Locate the cell with the specified text and output its (X, Y) center coordinate. 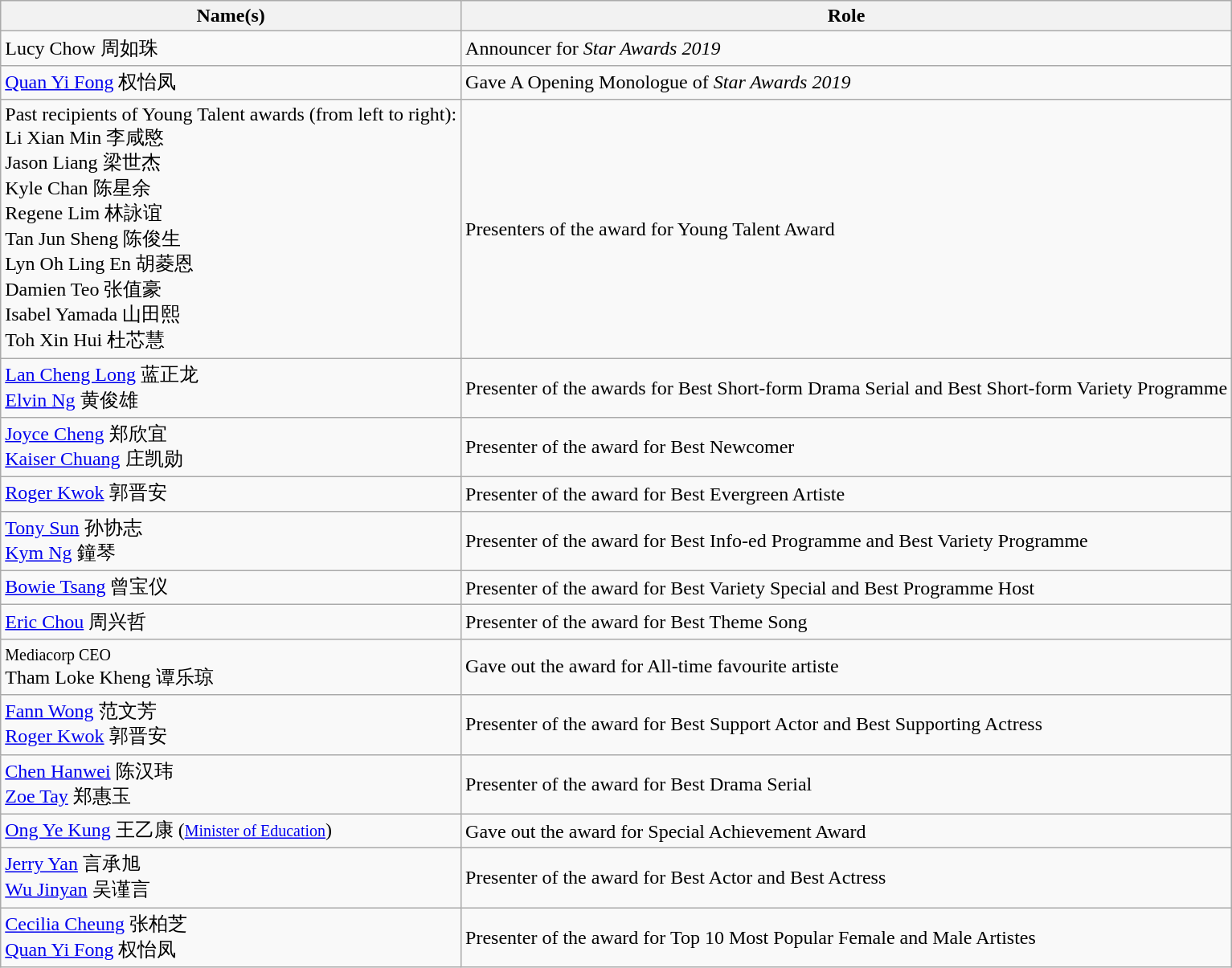
Jerry Yan 言承旭Wu Jinyan 吴谨言 (231, 878)
Presenter of the award for Best Drama Serial (847, 784)
Presenter of the award for Best Info-ed Programme and Best Variety Programme (847, 541)
Role (847, 16)
Eric Chou 周兴哲 (231, 622)
Presenter of the award for Best Actor and Best Actress (847, 878)
Mediacorp CEOTham Loke Kheng 谭乐琼 (231, 667)
Quan Yi Fong 权怡凤 (231, 82)
Presenters of the award for Young Talent Award (847, 229)
Gave out the award for All-time favourite artiste (847, 667)
Presenter of the award for Top 10 Most Popular Female and Male Artistes (847, 937)
Ong Ye Kung 王乙康 (Minister of Education) (231, 831)
Roger Kwok 郭晋安 (231, 495)
Lucy Chow 周如珠 (231, 48)
Announcer for Star Awards 2019 (847, 48)
Presenter of the award for Best Newcomer (847, 447)
Presenter of the award for Best Evergreen Artiste (847, 495)
Presenter of the awards for Best Short-form Drama Serial and Best Short-form Variety Programme (847, 388)
Presenter of the award for Best Support Actor and Best Supporting Actress (847, 725)
Presenter of the award for Best Variety Special and Best Programme Host (847, 588)
Joyce Cheng 郑欣宜Kaiser Chuang 庄凯勋 (231, 447)
Cecilia Cheung 张柏芝Quan Yi Fong 权怡凤 (231, 937)
Gave out the award for Special Achievement Award (847, 831)
Presenter of the award for Best Theme Song (847, 622)
Bowie Tsang 曾宝仪 (231, 588)
Tony Sun 孙协志Kym Ng 鐘琴 (231, 541)
Fann Wong 范文芳Roger Kwok 郭晋安 (231, 725)
Chen Hanwei 陈汉玮Zoe Tay 郑惠玉 (231, 784)
Gave A Opening Monologue of Star Awards 2019 (847, 82)
Lan Cheng Long 蓝正龙Elvin Ng 黄俊雄 (231, 388)
Name(s) (231, 16)
